For the text-containing cell, return its midpoint in (x, y) coordinate format. 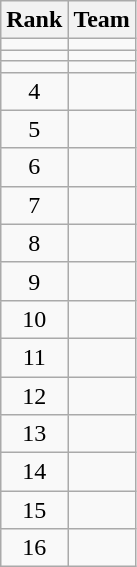
12 (34, 395)
11 (34, 357)
13 (34, 434)
10 (34, 319)
15 (34, 510)
5 (34, 129)
Team (102, 20)
4 (34, 91)
9 (34, 281)
16 (34, 548)
7 (34, 205)
14 (34, 472)
8 (34, 243)
Rank (34, 20)
6 (34, 167)
